Capture the cell that displays the provided text and extract its [x, y] central coordinate. 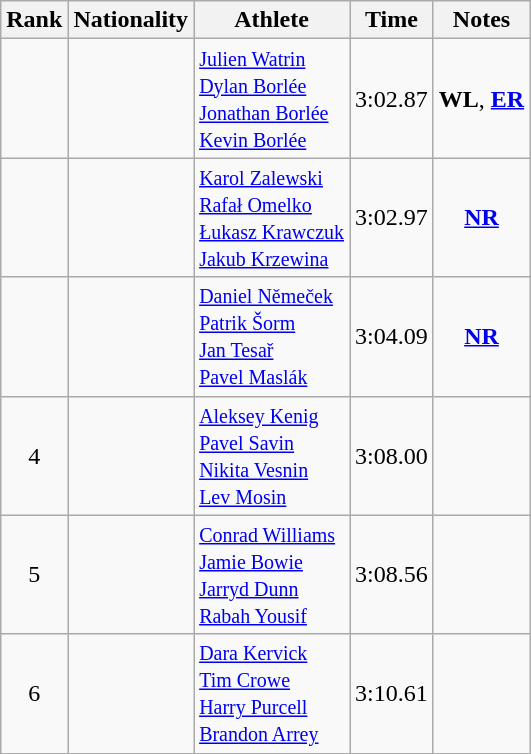
Dara Kervick Tim CroweHarry Purcell Brandon Arrey [272, 694]
3:02.87 [392, 98]
Time [392, 20]
Julien Watrin Dylan BorléeJonathan Borlée Kevin Borlée [272, 98]
3:04.09 [392, 336]
WL, ER [481, 98]
4 [34, 456]
3:08.56 [392, 574]
Rank [34, 20]
6 [34, 694]
Nationality [131, 20]
Notes [481, 20]
Conrad Williams Jamie BowieJarryd Dunn Rabah Yousif [272, 574]
Athlete [272, 20]
Karol Zalewski Rafał OmelkoŁukasz Krawczuk Jakub Krzewina [272, 218]
3:02.97 [392, 218]
5 [34, 574]
3:10.61 [392, 694]
Daniel Němeček Patrik ŠormJan Tesař Pavel Maslák [272, 336]
3:08.00 [392, 456]
Aleksey Kenig Pavel SavinNikita Vesnin Lev Mosin [272, 456]
